Identify which cell holds the provided text, then report its [X, Y] central coordinate. 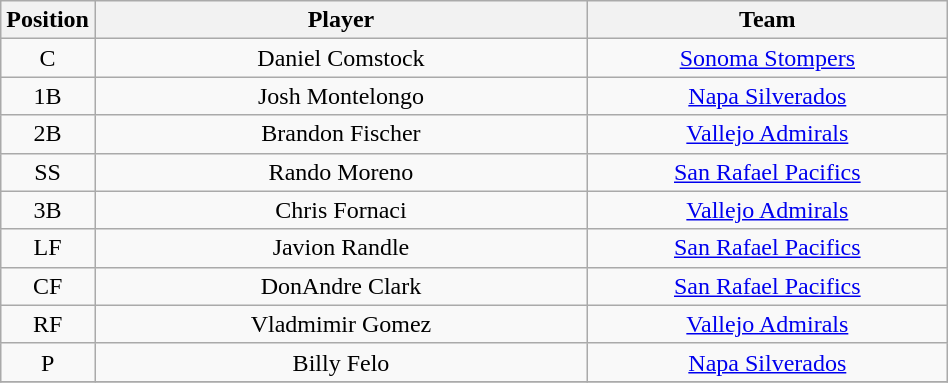
P [48, 362]
Sonoma Stompers [767, 58]
2B [48, 134]
DonAndre Clark [340, 286]
Daniel Comstock [340, 58]
CF [48, 286]
3B [48, 210]
Javion Randle [340, 248]
C [48, 58]
SS [48, 172]
Vladmimir Gomez [340, 324]
RF [48, 324]
Josh Montelongo [340, 96]
Chris Fornaci [340, 210]
LF [48, 248]
Billy Felo [340, 362]
1B [48, 96]
Position [48, 20]
Player [340, 20]
Team [767, 20]
Rando Moreno [340, 172]
Brandon Fischer [340, 134]
